Find where the given text appears and provide that cell's center as (X, Y) coordinate. 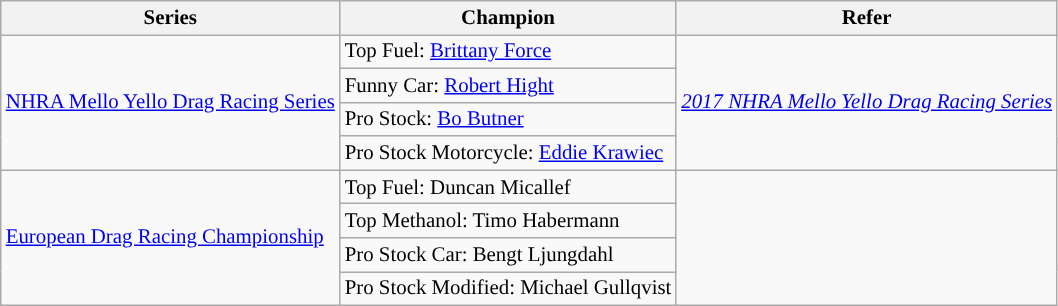
Pro Stock: Bo Butner (508, 119)
Refer (866, 18)
Funny Car: Robert Hight (508, 85)
Top Methanol: Timo Habermann (508, 221)
Pro Stock Motorcycle: Eddie Krawiec (508, 153)
Champion (508, 18)
Series (170, 18)
Top Fuel: Duncan Micallef (508, 187)
Pro Stock Car: Bengt Ljungdahl (508, 255)
European Drag Racing Championship (170, 238)
Pro Stock Modified: Michael Gullqvist (508, 288)
2017 NHRA Mello Yello Drag Racing Series (866, 102)
NHRA Mello Yello Drag Racing Series (170, 102)
Top Fuel: Brittany Force (508, 51)
